Identify which cell holds the provided text, then report its (X, Y) central coordinate. 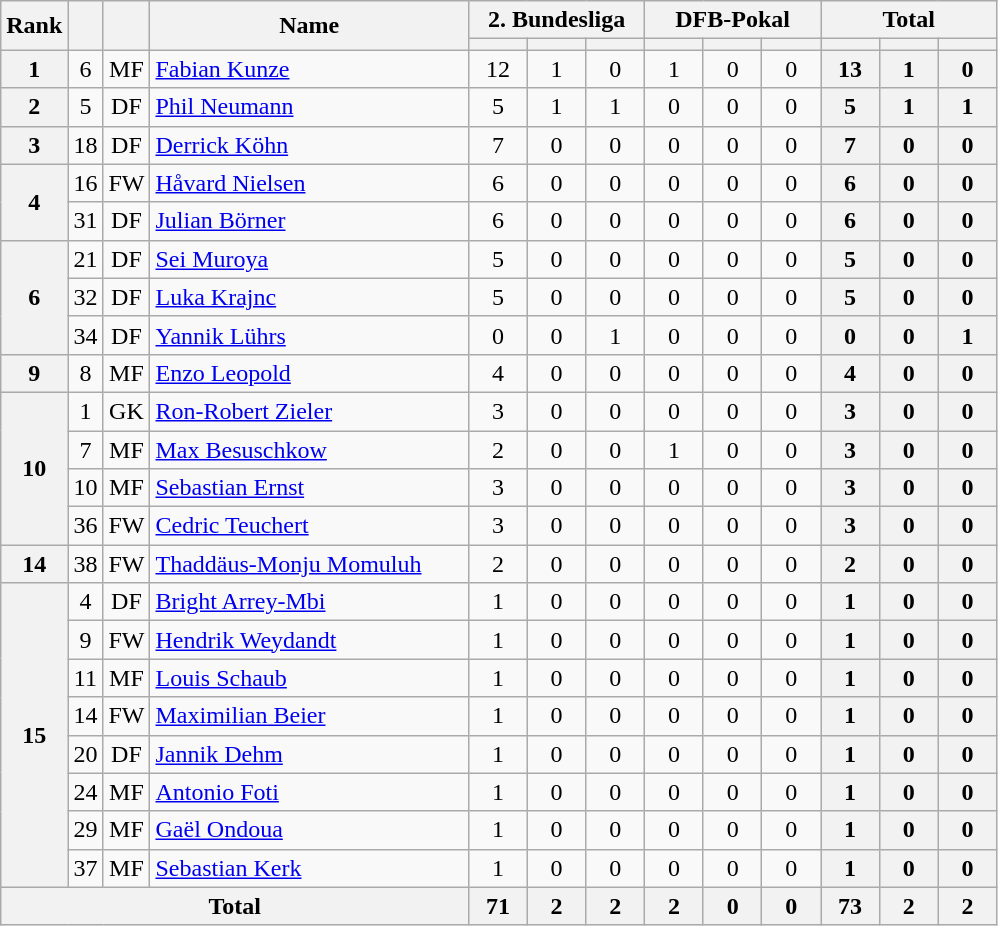
16 (86, 183)
Bright Arrey-Mbi (310, 602)
Julian Börner (310, 221)
13 (850, 69)
11 (86, 678)
18 (86, 145)
32 (86, 297)
Hendrik Weydandt (310, 640)
73 (850, 906)
Ron-Robert Zieler (310, 411)
37 (86, 868)
Maximilian Beier (310, 716)
Gaël Ondoua (310, 830)
Håvard Nielsen (310, 183)
8 (86, 373)
12 (498, 69)
Enzo Leopold (310, 373)
Antonio Foti (310, 792)
29 (86, 830)
Phil Neumann (310, 107)
Sebastian Ernst (310, 488)
36 (86, 526)
Thaddäus-Monju Momuluh (310, 564)
20 (86, 754)
2. Bundesliga (557, 20)
34 (86, 335)
Name (310, 26)
15 (34, 735)
71 (498, 906)
Yannik Lührs (310, 335)
38 (86, 564)
Sebastian Kerk (310, 868)
DFB-Pokal (733, 20)
Jannik Dehm (310, 754)
Sei Muroya (310, 259)
Luka Krajnc (310, 297)
GK (126, 411)
Louis Schaub (310, 678)
Derrick Köhn (310, 145)
31 (86, 221)
Fabian Kunze (310, 69)
24 (86, 792)
21 (86, 259)
Rank (34, 26)
Cedric Teuchert (310, 526)
Max Besuschkow (310, 449)
